Locate the cell with the specified text and output its [x, y] center coordinate. 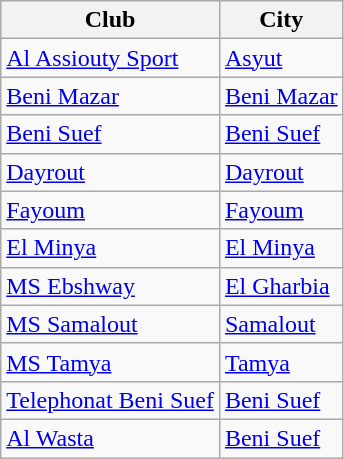
Samalout [281, 324]
El Gharbia [281, 286]
MS Ebshway [110, 286]
Al Assiouty Sport [110, 58]
Club [110, 20]
Asyut [281, 58]
MS Tamya [110, 362]
City [281, 20]
Tamya [281, 362]
MS Samalout [110, 324]
Telephonat Beni Suef [110, 400]
Al Wasta [110, 438]
